Search for the cell housing the specified text and yield its [X, Y] center coordinate. 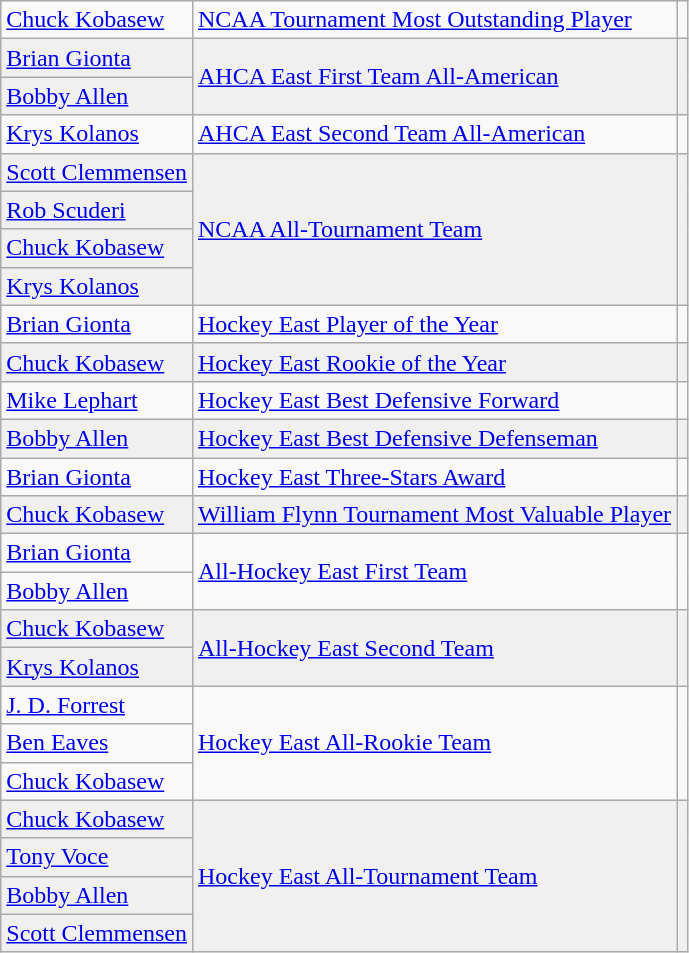
Hockey East Best Defensive Forward [434, 400]
All-Hockey East Second Team [434, 648]
Mike Lephart [97, 400]
Hockey East All-Tournament Team [434, 876]
Hockey East All-Rookie Team [434, 743]
Ben Eaves [97, 743]
Hockey East Three-Stars Award [434, 477]
Hockey East Rookie of the Year [434, 362]
NCAA All-Tournament Team [434, 229]
William Flynn Tournament Most Valuable Player [434, 515]
AHCA East Second Team All-American [434, 134]
NCAA Tournament Most Outstanding Player [434, 20]
Rob Scuderi [97, 210]
Hockey East Player of the Year [434, 324]
All-Hockey East First Team [434, 572]
AHCA East First Team All-American [434, 77]
J. D. Forrest [97, 705]
Tony Voce [97, 857]
Hockey East Best Defensive Defenseman [434, 438]
